Capture the cell that displays the provided text and extract its (x, y) central coordinate. 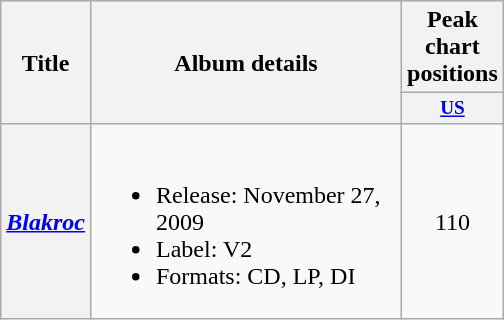
Title (46, 63)
110 (453, 221)
Blakroc (46, 221)
Album details (246, 63)
Release: November 27, 2009Label: V2Formats: CD, LP, DI (246, 221)
US (453, 109)
Peak chart positions (453, 47)
